Output the (X, Y) coordinate of the center of the cell containing the given text.  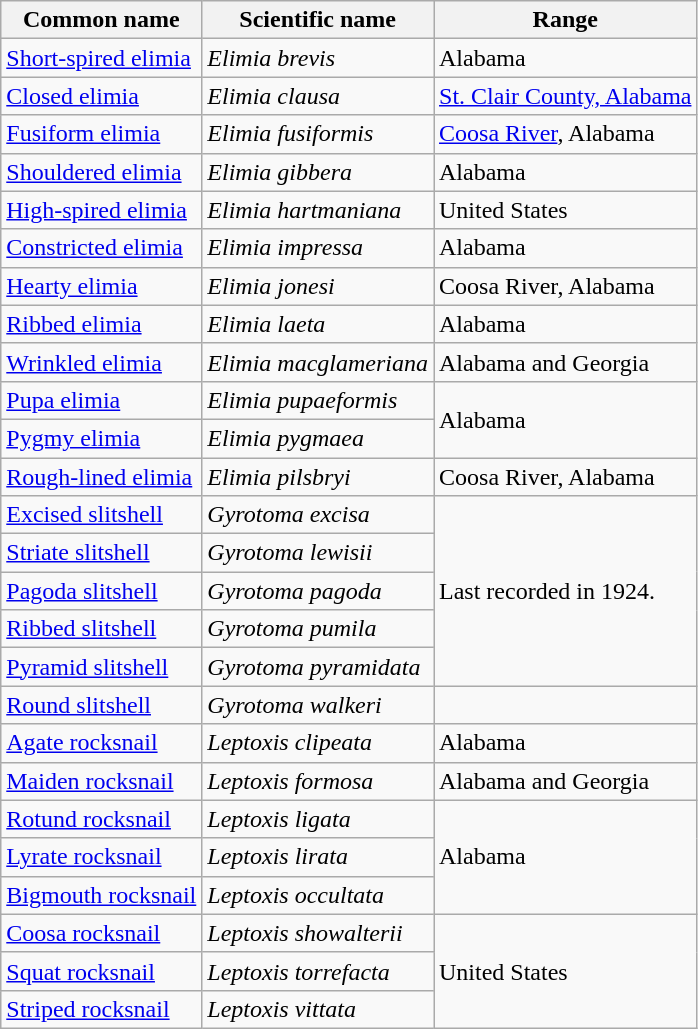
St. Clair County, Alabama (566, 96)
Elimia pupaeformis (318, 400)
Hearty elimia (102, 286)
Elimia jonesi (318, 286)
High-spired elimia (102, 210)
Pagoda slitshell (102, 591)
Ribbed elimia (102, 324)
Common name (102, 20)
Leptoxis clipeata (318, 743)
Leptoxis ligata (318, 819)
Leptoxis showalterii (318, 933)
Scientific name (318, 20)
Elimia gibbera (318, 172)
Constricted elimia (102, 248)
Gyrotoma excisa (318, 515)
Rotund rocksnail (102, 819)
Elimia laeta (318, 324)
Leptoxis torrefacta (318, 971)
Excised slitshell (102, 515)
Leptoxis lirata (318, 857)
Elimia pygmaea (318, 438)
Elimia macglameriana (318, 362)
Striate slitshell (102, 553)
Agate rocksnail (102, 743)
Gyrotoma pumila (318, 629)
Gyrotoma lewisii (318, 553)
Elimia impressa (318, 248)
Pyramid slitshell (102, 667)
Pygmy elimia (102, 438)
Maiden rocksnail (102, 781)
Fusiform elimia (102, 134)
Last recorded in 1924. (566, 591)
Gyrotoma pagoda (318, 591)
Rough-lined elimia (102, 477)
Shouldered elimia (102, 172)
Striped rocksnail (102, 1009)
Bigmouth rocksnail (102, 895)
Leptoxis occultata (318, 895)
Range (566, 20)
Leptoxis formosa (318, 781)
Gyrotoma pyramidata (318, 667)
Leptoxis vittata (318, 1009)
Elimia fusiformis (318, 134)
Elimia brevis (318, 58)
Closed elimia (102, 96)
Short-spired elimia (102, 58)
Elimia clausa (318, 96)
Gyrotoma walkeri (318, 705)
Elimia pilsbryi (318, 477)
Elimia hartmaniana (318, 210)
Squat rocksnail (102, 971)
Coosa rocksnail (102, 933)
Lyrate rocksnail (102, 857)
Ribbed slitshell (102, 629)
Wrinkled elimia (102, 362)
Pupa elimia (102, 400)
Round slitshell (102, 705)
